Output the (X, Y) coordinate of the center of the cell containing the given text.  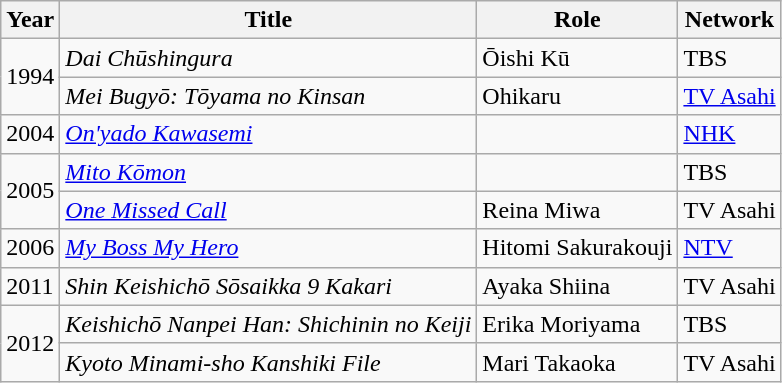
Kyoto Minami-sho Kanshiki File (268, 362)
2006 (30, 248)
Keishichō Nanpei Han: Shichinin no Keiji (268, 324)
1994 (30, 77)
2011 (30, 286)
Network (730, 20)
Mari Takaoka (578, 362)
Hitomi Sakurakouji (578, 248)
Shin Keishichō Sōsaikka 9 Kakari (268, 286)
Ohikaru (578, 96)
On'yado Kawasemi (268, 134)
2012 (30, 343)
2005 (30, 191)
NTV (730, 248)
One Missed Call (268, 210)
2004 (30, 134)
Mito Kōmon (268, 172)
Mei Bugyō: Tōyama no Kinsan (268, 96)
Role (578, 20)
Ōishi Kū (578, 58)
Year (30, 20)
Dai Chūshingura (268, 58)
Title (268, 20)
Reina Miwa (578, 210)
My Boss My Hero (268, 248)
NHK (730, 134)
Erika Moriyama (578, 324)
Ayaka Shiina (578, 286)
